Provide the (x, y) coordinate of the cell's center where the given text is located.  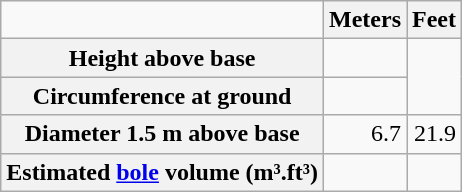
6.7 (366, 134)
21.9 (434, 134)
Height above base (162, 58)
Feet (434, 20)
Meters (366, 20)
Estimated bole volume (m³.ft³) (162, 172)
Circumference at ground (162, 96)
Diameter 1.5 m above base (162, 134)
